For the text-containing cell, return its midpoint in [x, y] coordinate format. 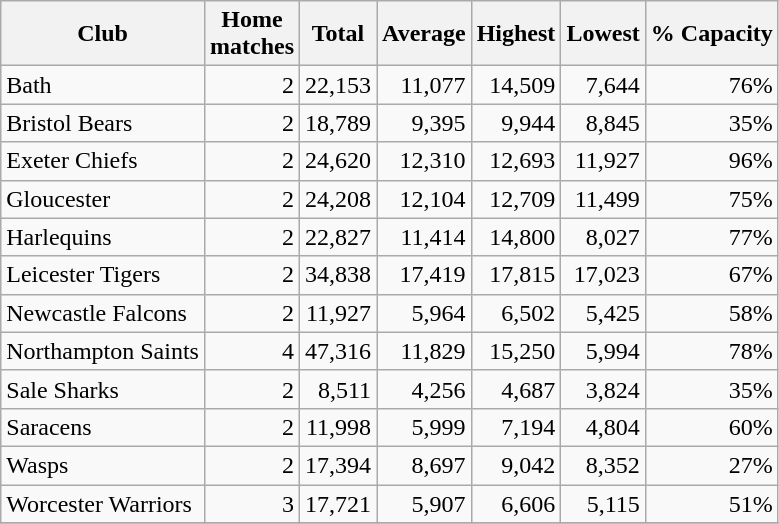
6,502 [516, 313]
Exeter Chiefs [103, 161]
11,414 [424, 237]
51% [712, 503]
5,964 [424, 313]
11,499 [603, 199]
5,999 [424, 427]
8,697 [424, 465]
78% [712, 351]
3 [252, 503]
Bristol Bears [103, 123]
9,944 [516, 123]
Bath [103, 85]
5,907 [424, 503]
5,115 [603, 503]
9,042 [516, 465]
24,208 [338, 199]
9,395 [424, 123]
Saracens [103, 427]
17,023 [603, 275]
67% [712, 275]
% Capacity [712, 34]
4,804 [603, 427]
Leicester Tigers [103, 275]
5,994 [603, 351]
17,721 [338, 503]
15,250 [516, 351]
8,511 [338, 389]
12,709 [516, 199]
24,620 [338, 161]
Wasps [103, 465]
12,104 [424, 199]
27% [712, 465]
14,509 [516, 85]
11,998 [338, 427]
Average [424, 34]
Newcastle Falcons [103, 313]
Lowest [603, 34]
7,644 [603, 85]
6,606 [516, 503]
34,838 [338, 275]
Northampton Saints [103, 351]
7,194 [516, 427]
60% [712, 427]
Sale Sharks [103, 389]
3,824 [603, 389]
Gloucester [103, 199]
8,845 [603, 123]
17,394 [338, 465]
Highest [516, 34]
76% [712, 85]
18,789 [338, 123]
5,425 [603, 313]
58% [712, 313]
Harlequins [103, 237]
Club [103, 34]
4 [252, 351]
96% [712, 161]
Worcester Warriors [103, 503]
17,419 [424, 275]
8,352 [603, 465]
22,153 [338, 85]
17,815 [516, 275]
8,027 [603, 237]
14,800 [516, 237]
75% [712, 199]
12,693 [516, 161]
47,316 [338, 351]
11,829 [424, 351]
4,687 [516, 389]
Homematches [252, 34]
Total [338, 34]
22,827 [338, 237]
77% [712, 237]
4,256 [424, 389]
12,310 [424, 161]
11,077 [424, 85]
